Extract the (x, y) coordinate from the center of the cell holding the provided text.  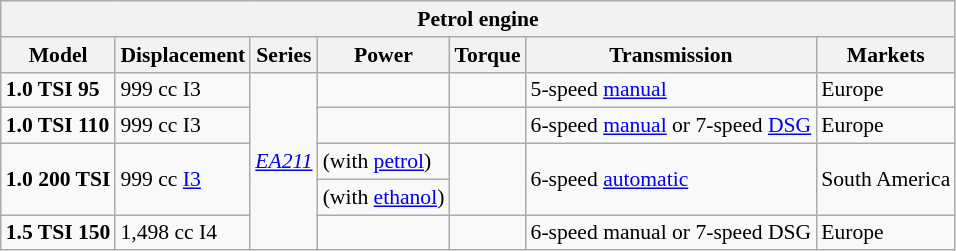
Markets (886, 55)
EA211 (284, 161)
Transmission (672, 55)
(with ethanol) (384, 197)
1.0 TSI 110 (58, 126)
1.5 TSI 150 (58, 233)
South America (886, 180)
Displacement (182, 55)
1.0 200 TSI (58, 180)
5-speed manual (672, 90)
Torque (487, 55)
6-speed automatic (672, 180)
Series (284, 55)
1.0 TSI 95 (58, 90)
Power (384, 55)
1,498 cc I4 (182, 233)
(with petrol) (384, 162)
Petrol engine (478, 19)
Model (58, 55)
